Find where the given text appears and provide that cell's center as (x, y) coordinate. 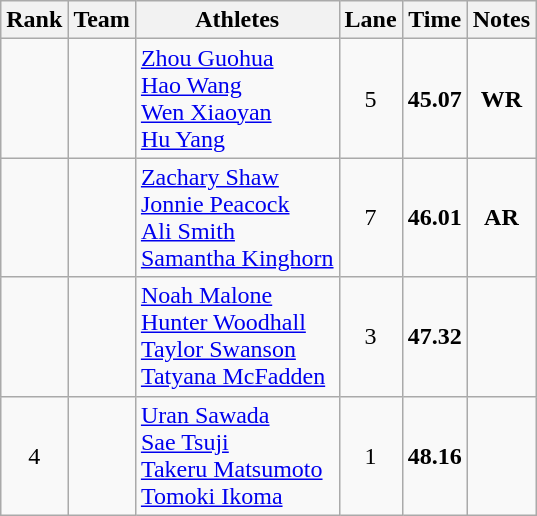
45.07 (434, 98)
Time (434, 20)
4 (34, 456)
Noah MaloneHunter WoodhallTaylor SwansonTatyana McFadden (237, 336)
Rank (34, 20)
Zachary ShawJonnie PeacockAli SmithSamantha Kinghorn (237, 218)
1 (370, 456)
47.32 (434, 336)
Athletes (237, 20)
Zhou Guohua Hao WangWen XiaoyanHu Yang (237, 98)
7 (370, 218)
Notes (501, 20)
WR (501, 98)
AR (501, 218)
Uran SawadaSae TsujiTakeru MatsumotoTomoki Ikoma (237, 456)
Lane (370, 20)
5 (370, 98)
46.01 (434, 218)
3 (370, 336)
48.16 (434, 456)
Team (102, 20)
